Identify which cell holds the provided text, then report its [X, Y] central coordinate. 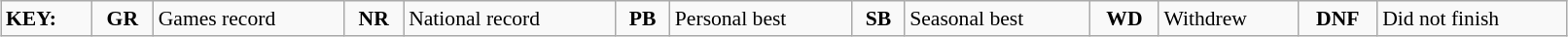
GR [123, 18]
National record [510, 18]
PB [642, 18]
WD [1124, 18]
KEY: [47, 18]
SB [877, 18]
NR [374, 18]
Games record [249, 18]
Withdrew [1228, 18]
Did not finish [1473, 18]
Personal best [761, 18]
DNF [1337, 18]
Seasonal best [997, 18]
